Search for the cell housing the specified text and yield its (x, y) center coordinate. 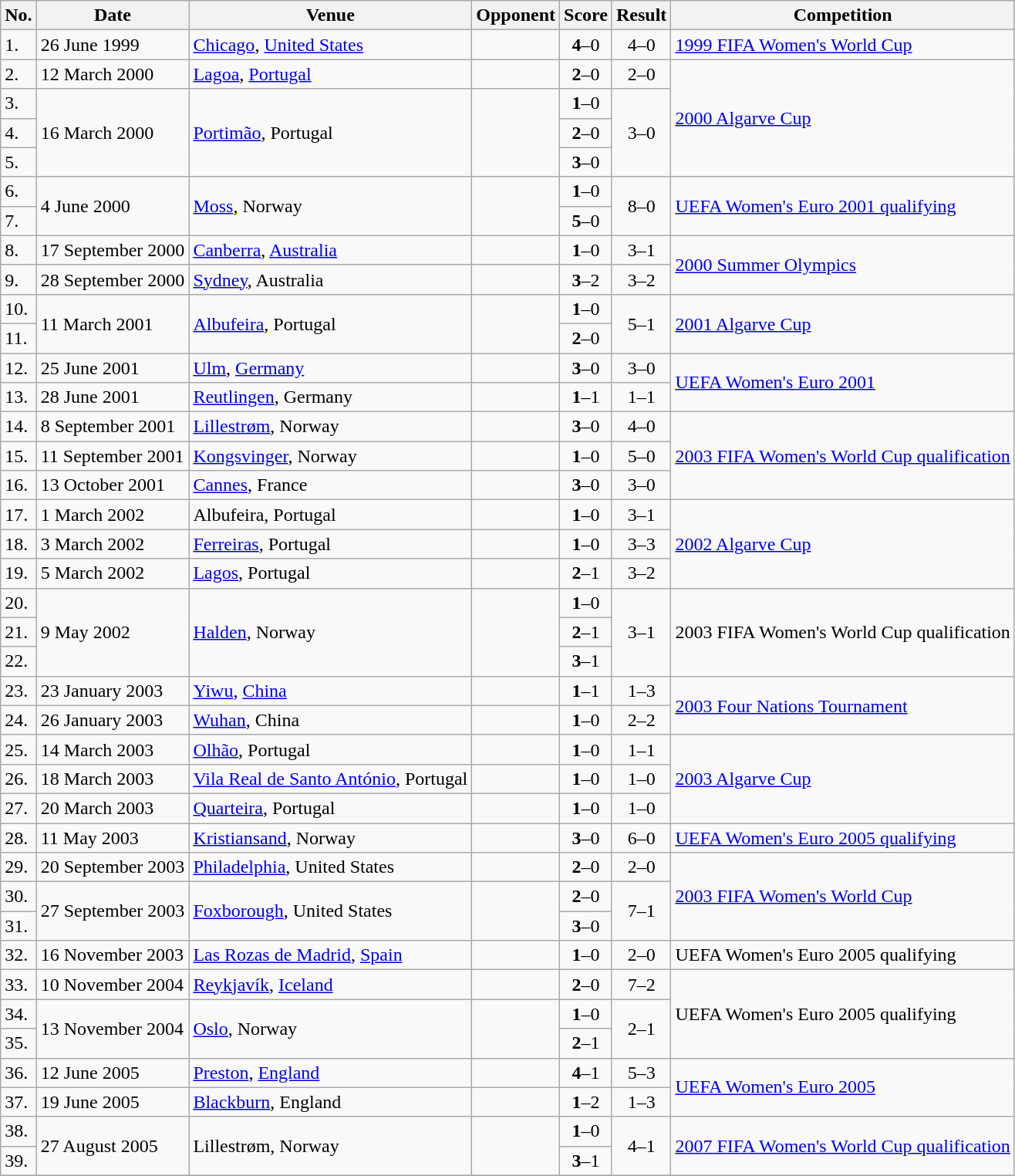
Chicago, United States (330, 45)
2003 Algarve Cup (843, 779)
4 June 2000 (113, 206)
5 March 2002 (113, 573)
2001 Algarve Cup (843, 323)
3–3 (641, 544)
16 November 2003 (113, 955)
3 March 2002 (113, 544)
Sydney, Australia (330, 279)
Philadelphia, United States (330, 867)
37. (19, 1102)
11 September 2001 (113, 456)
Competition (843, 15)
Blackburn, England (330, 1102)
27. (19, 808)
28 June 2001 (113, 397)
Venue (330, 15)
1 March 2002 (113, 515)
1. (19, 45)
17 September 2000 (113, 250)
11 May 2003 (113, 837)
36. (19, 1073)
28 September 2000 (113, 279)
Portimão, Portugal (330, 133)
UEFA Women's Euro 2001 qualifying (843, 206)
11 March 2001 (113, 323)
10 November 2004 (113, 985)
1999 FIFA Women's World Cup (843, 45)
Kristiansand, Norway (330, 837)
Lagoa, Portugal (330, 74)
12 June 2005 (113, 1073)
4. (19, 133)
26 June 1999 (113, 45)
No. (19, 15)
Halden, Norway (330, 632)
12. (19, 368)
11. (19, 338)
26 January 2003 (113, 720)
Moss, Norway (330, 206)
Reutlingen, Germany (330, 397)
18. (19, 544)
34. (19, 1014)
6. (19, 191)
33. (19, 985)
24. (19, 720)
Cannes, France (330, 485)
UEFA Women's Euro 2005 (843, 1087)
27 August 2005 (113, 1146)
9 May 2002 (113, 632)
Las Rozas de Madrid, Spain (330, 955)
21. (19, 632)
10. (19, 309)
Reykjavík, Iceland (330, 985)
20. (19, 603)
5–3 (641, 1073)
2000 Algarve Cup (843, 118)
9. (19, 279)
19 June 2005 (113, 1102)
5–1 (641, 323)
39. (19, 1161)
Oslo, Norway (330, 1029)
Date (113, 15)
30. (19, 897)
2002 Algarve Cup (843, 544)
Olhão, Portugal (330, 749)
27 September 2003 (113, 911)
2. (19, 74)
UEFA Women's Euro 2001 (843, 383)
28. (19, 837)
7–1 (641, 911)
8–0 (641, 206)
2003 Four Nations Tournament (843, 705)
Opponent (516, 15)
25. (19, 749)
23 January 2003 (113, 691)
1–2 (586, 1102)
Quarteira, Portugal (330, 808)
7–2 (641, 985)
Ferreiras, Portugal (330, 544)
8. (19, 250)
13 October 2001 (113, 485)
Result (641, 15)
Lagos, Portugal (330, 573)
Ulm, Germany (330, 368)
31. (19, 926)
14 March 2003 (113, 749)
Preston, England (330, 1073)
32. (19, 955)
20 September 2003 (113, 867)
20 March 2003 (113, 808)
38. (19, 1131)
22. (19, 661)
5. (19, 162)
12 March 2000 (113, 74)
15. (19, 456)
26. (19, 779)
16. (19, 485)
18 March 2003 (113, 779)
25 June 2001 (113, 368)
7. (19, 221)
29. (19, 867)
Vila Real de Santo António, Portugal (330, 779)
35. (19, 1043)
Score (586, 15)
3. (19, 103)
23. (19, 691)
2–2 (641, 720)
17. (19, 515)
8 September 2001 (113, 427)
2007 FIFA Women's World Cup qualification (843, 1146)
14. (19, 427)
13 November 2004 (113, 1029)
Kongsvinger, Norway (330, 456)
13. (19, 397)
Foxborough, United States (330, 911)
6–0 (641, 837)
2003 FIFA Women's World Cup (843, 897)
Wuhan, China (330, 720)
2000 Summer Olympics (843, 265)
16 March 2000 (113, 133)
Yiwu, China (330, 691)
19. (19, 573)
Canberra, Australia (330, 250)
